Output the [X, Y] coordinate of the center of the cell containing the given text.  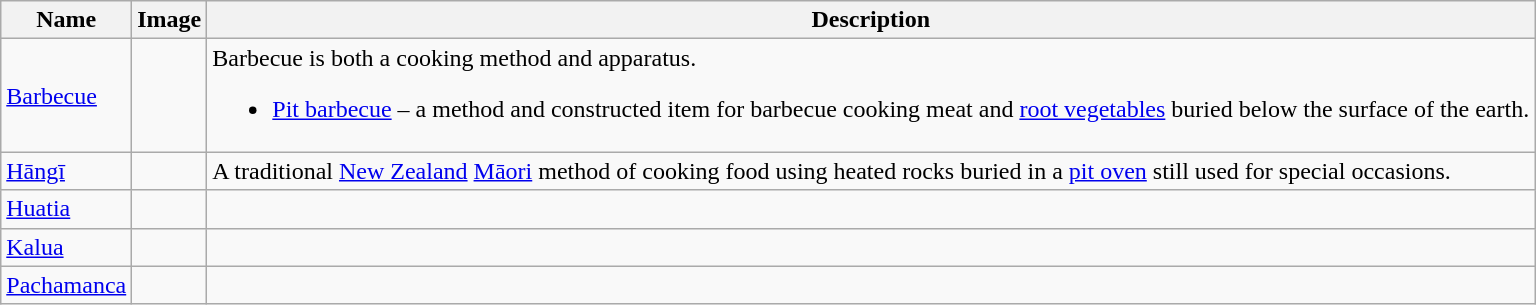
Kalua [66, 247]
Huatia [66, 209]
Name [66, 20]
Barbecue [66, 96]
Image [170, 20]
A traditional New Zealand Māori method of cooking food using heated rocks buried in a pit oven still used for special occasions. [871, 171]
Description [871, 20]
Hāngī [66, 171]
Pachamanca [66, 285]
